Provide the (X, Y) coordinate of the cell's center where the given text is located.  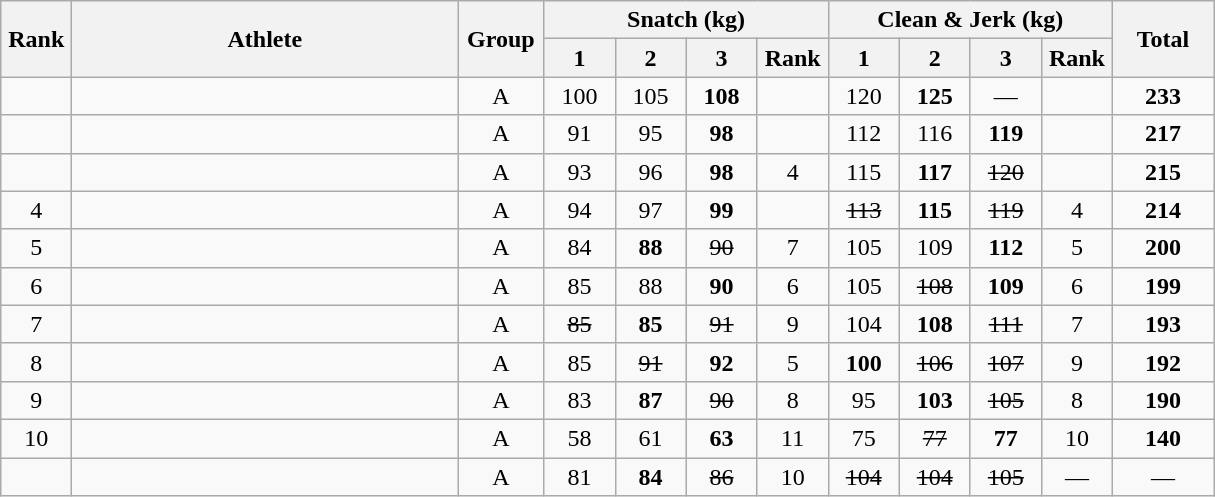
214 (1162, 210)
192 (1162, 362)
58 (580, 438)
125 (934, 96)
107 (1006, 362)
215 (1162, 172)
111 (1006, 324)
217 (1162, 134)
106 (934, 362)
116 (934, 134)
190 (1162, 400)
200 (1162, 248)
193 (1162, 324)
83 (580, 400)
Clean & Jerk (kg) (970, 20)
103 (934, 400)
92 (722, 362)
61 (650, 438)
Snatch (kg) (686, 20)
Group (501, 39)
140 (1162, 438)
86 (722, 477)
96 (650, 172)
87 (650, 400)
75 (864, 438)
Total (1162, 39)
11 (792, 438)
81 (580, 477)
97 (650, 210)
233 (1162, 96)
113 (864, 210)
117 (934, 172)
Athlete (265, 39)
94 (580, 210)
93 (580, 172)
63 (722, 438)
99 (722, 210)
199 (1162, 286)
